Capture the cell that displays the provided text and extract its [X, Y] central coordinate. 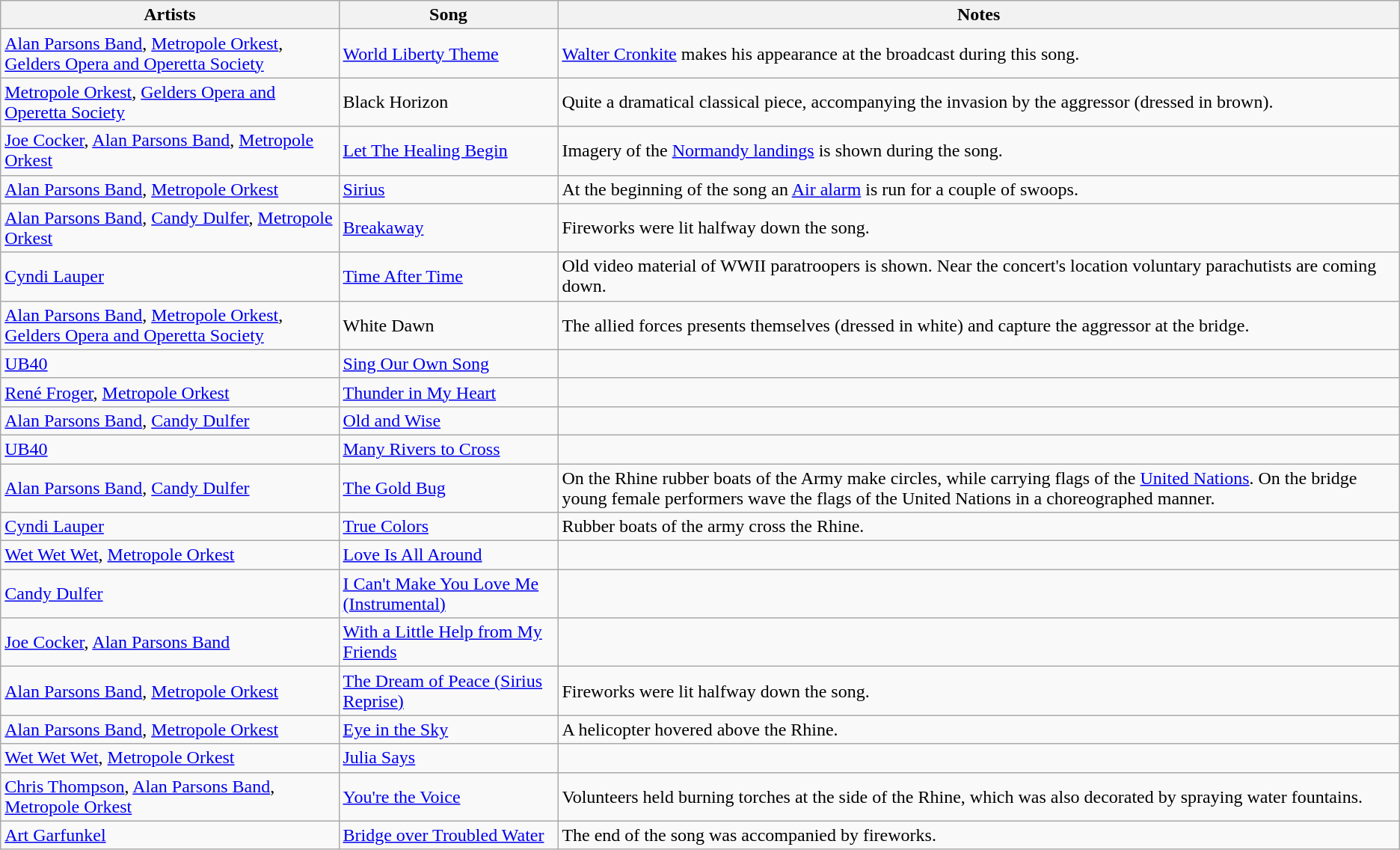
Many Rivers to Cross [449, 449]
World Liberty Theme [449, 54]
With a Little Help from My Friends [449, 642]
Joe Cocker, Alan Parsons Band [170, 642]
Joe Cocker, Alan Parsons Band, Metropole Orkest [170, 151]
Bridge over Troubled Water [449, 835]
Song [449, 15]
A helicopter hovered above the Rhine. [978, 730]
Metropole Orkest, Gelders Opera and Operetta Society [170, 102]
Black Horizon [449, 102]
René Froger, Metropole Orkest [170, 392]
At the beginning of the song an Air alarm is run for a couple of swoops. [978, 189]
The allied forces presents themselves (dressed in white) and capture the aggressor at the bridge. [978, 325]
Volunteers held burning torches at the side of the Rhine, which was also decorated by spraying water fountains. [978, 796]
Alan Parsons Band, Candy Dulfer, Metropole Orkest [170, 227]
Sing Our Own Song [449, 364]
Let The Healing Begin [449, 151]
Quite a dramatical classical piece, accompanying the invasion by the aggressor (dressed in brown). [978, 102]
Chris Thompson, Alan Parsons Band, Metropole Orkest [170, 796]
Art Garfunkel [170, 835]
Imagery of the Normandy landings is shown during the song. [978, 151]
Notes [978, 15]
Thunder in My Heart [449, 392]
Time After Time [449, 277]
Candy Dulfer [170, 594]
Eye in the Sky [449, 730]
I Can't Make You Love Me (Instrumental) [449, 594]
Julia Says [449, 758]
Artists [170, 15]
The Dream of Peace (Sirius Reprise) [449, 691]
White Dawn [449, 325]
You're the Voice [449, 796]
The end of the song was accompanied by fireworks. [978, 835]
The Gold Bug [449, 488]
Rubber boats of the army cross the Rhine. [978, 527]
Breakaway [449, 227]
Old video material of WWII paratroopers is shown. Near the concert's location voluntary parachutists are coming down. [978, 277]
Old and Wise [449, 421]
Sirius [449, 189]
Love Is All Around [449, 555]
True Colors [449, 527]
Walter Cronkite makes his appearance at the broadcast during this song. [978, 54]
